Capture the cell that displays the provided text and extract its (x, y) central coordinate. 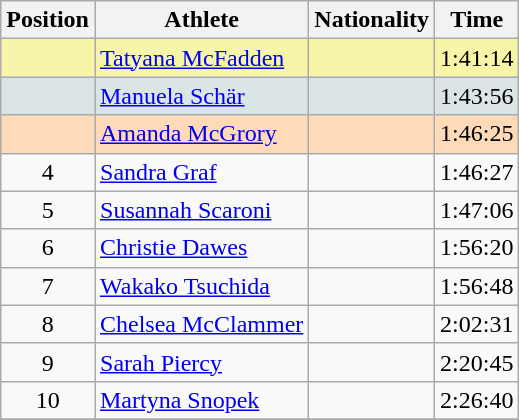
2:02:31 (477, 324)
Manuela Schär (201, 96)
Position (48, 20)
5 (48, 210)
Sandra Graf (201, 172)
1:56:48 (477, 286)
Amanda McGrory (201, 134)
Sarah Piercy (201, 362)
4 (48, 172)
Nationality (372, 20)
1:47:06 (477, 210)
1:46:27 (477, 172)
7 (48, 286)
1:46:25 (477, 134)
Martyna Snopek (201, 400)
8 (48, 324)
1:56:20 (477, 248)
10 (48, 400)
2:26:40 (477, 400)
Tatyana McFadden (201, 58)
6 (48, 248)
Time (477, 20)
1:43:56 (477, 96)
1:41:14 (477, 58)
Athlete (201, 20)
Christie Dawes (201, 248)
2:20:45 (477, 362)
Susannah Scaroni (201, 210)
Wakako Tsuchida (201, 286)
9 (48, 362)
Chelsea McClammer (201, 324)
